Search for the cell housing the specified text and yield its (x, y) center coordinate. 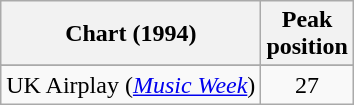
27 (307, 85)
Chart (1994) (131, 34)
Peakposition (307, 34)
UK Airplay (Music Week) (131, 85)
